Find where the given text appears and provide that cell's center as [x, y] coordinate. 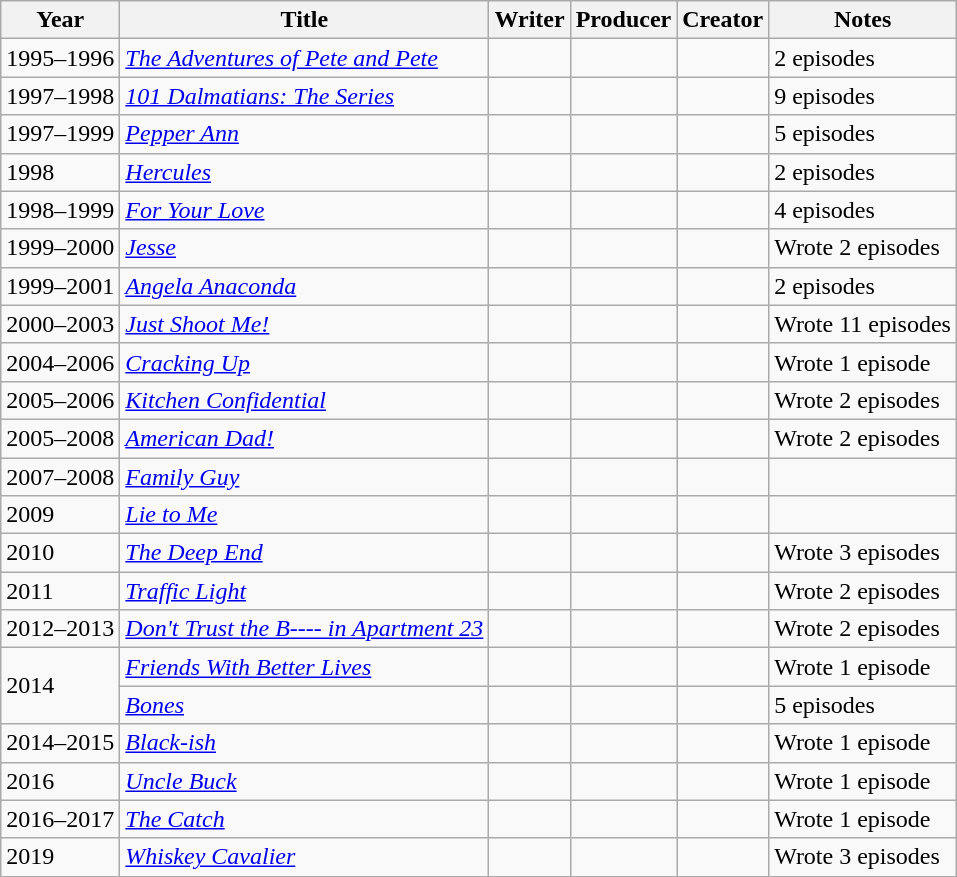
Year [60, 20]
Black-ish [304, 743]
Cracking Up [304, 362]
9 episodes [863, 96]
American Dad! [304, 438]
Lie to Me [304, 515]
2007–2008 [60, 477]
2004–2006 [60, 362]
2014–2015 [60, 743]
2012–2013 [60, 629]
1998 [60, 172]
The Deep End [304, 553]
Jesse [304, 248]
2016 [60, 781]
1998–1999 [60, 210]
2010 [60, 553]
101 Dalmatians: The Series [304, 96]
Title [304, 20]
Just Shoot Me! [304, 324]
Family Guy [304, 477]
4 episodes [863, 210]
2011 [60, 591]
Producer [624, 20]
Pepper Ann [304, 134]
The Adventures of Pete and Pete [304, 58]
2014 [60, 686]
Angela Anaconda [304, 286]
Notes [863, 20]
Friends With Better Lives [304, 667]
Wrote 11 episodes [863, 324]
Traffic Light [304, 591]
1999–2000 [60, 248]
1997–1999 [60, 134]
1997–1998 [60, 96]
Bones [304, 705]
Hercules [304, 172]
2005–2008 [60, 438]
Whiskey Cavalier [304, 857]
Kitchen Confidential [304, 400]
For Your Love [304, 210]
2000–2003 [60, 324]
Don't Trust the B---- in Apartment 23 [304, 629]
Uncle Buck [304, 781]
2009 [60, 515]
2016–2017 [60, 819]
1999–2001 [60, 286]
2019 [60, 857]
Creator [723, 20]
The Catch [304, 819]
Writer [530, 20]
2005–2006 [60, 400]
1995–1996 [60, 58]
